Return (X, Y) of the center of cell containing provided text 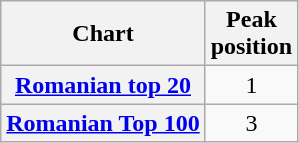
Romanian top 20 (103, 85)
3 (251, 123)
1 (251, 85)
Romanian Top 100 (103, 123)
Chart (103, 34)
Peakposition (251, 34)
